Pinpoint the cell where the given text exists, returning its (x, y) midpoint coordinate. 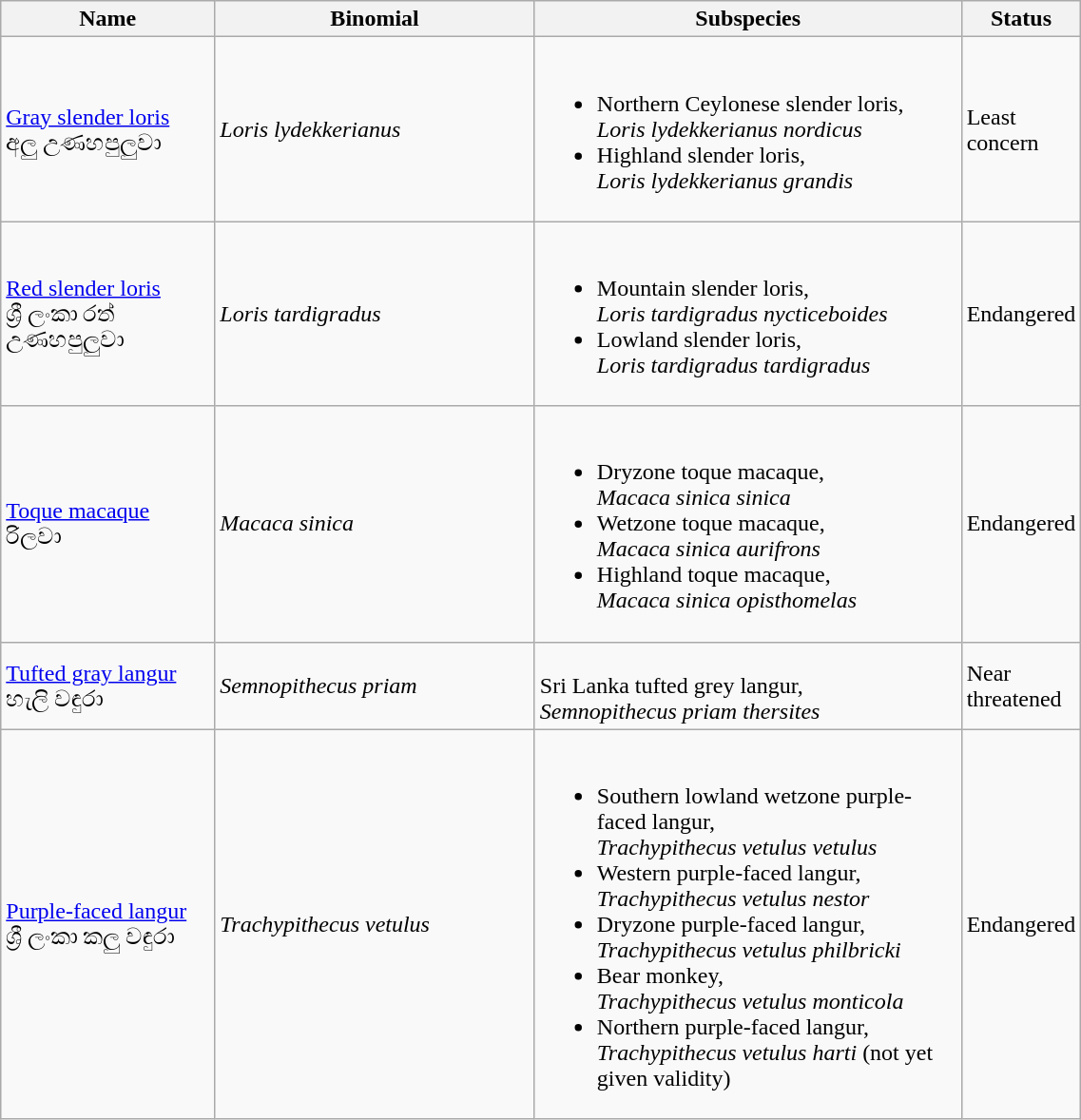
Binomial (375, 19)
Mountain slender loris,Loris tardigradus nycticeboidesLowland slender loris,Loris tardigradus tardigradus (747, 314)
Northern Ceylonese slender loris,Loris lydekkerianus nordicusHighland slender loris,Loris lydekkerianus grandis (747, 129)
Gray slender lorisඅලු උණහපුලුවා (108, 129)
Sri Lanka tufted grey langur,Semnopithecus priam thersites (747, 686)
Purple-faced langurශ්‍රී ලංකා කලු වඳුරා (108, 924)
Subspecies (747, 19)
Red slender lorisශ්‍රී ලංකා රත් උණහපුලුවා (108, 314)
Semnopithecus priam (375, 686)
Tufted gray langurහැලි වඳුරා (108, 686)
Least concern (1021, 129)
Loris tardigradus (375, 314)
Toque macaqueරිලවා (108, 524)
Near threatened (1021, 686)
Status (1021, 19)
Loris lydekkerianus (375, 129)
Name (108, 19)
Macaca sinica (375, 524)
Dryzone toque macaque,Macaca sinica sinicaWetzone toque macaque,Macaca sinica aurifronsHighland toque macaque,Macaca sinica opisthomelas (747, 524)
Trachypithecus vetulus (375, 924)
